Search for the cell housing the specified text and yield its [X, Y] center coordinate. 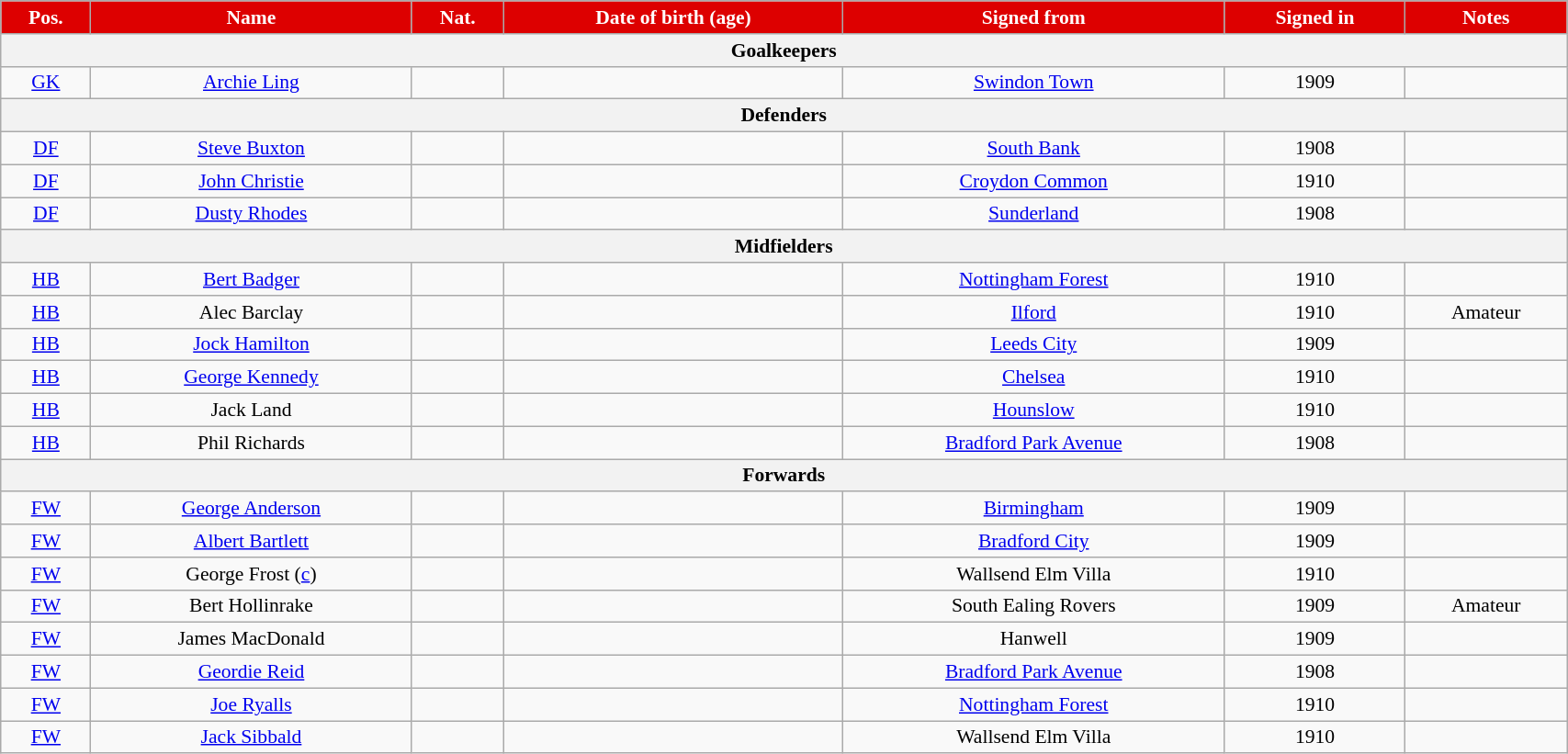
Defenders [784, 116]
James MacDonald [252, 639]
Bradford City [1033, 541]
Pos. [46, 17]
South Bank [1033, 149]
Notes [1486, 17]
Steve Buxton [252, 149]
Nat. [457, 17]
Bert Hollinrake [252, 606]
Signed from [1033, 17]
Chelsea [1033, 377]
Signed in [1315, 17]
Jack Sibbald [252, 737]
Phil Richards [252, 443]
Geordie Reid [252, 672]
Leeds City [1033, 344]
Date of birth (age) [674, 17]
Hounslow [1033, 411]
Albert Bartlett [252, 541]
Sunderland [1033, 214]
George Kennedy [252, 377]
Goalkeepers [784, 51]
Jack Land [252, 411]
Jock Hamilton [252, 344]
Bert Badger [252, 279]
GK [46, 83]
Midfielders [784, 247]
Dusty Rhodes [252, 214]
Croydon Common [1033, 181]
Archie Ling [252, 83]
Swindon Town [1033, 83]
Alec Barclay [252, 312]
Ilford [1033, 312]
South Ealing Rovers [1033, 606]
John Christie [252, 181]
Forwards [784, 476]
George Frost (c) [252, 574]
Name [252, 17]
Joe Ryalls [252, 704]
Hanwell [1033, 639]
Birmingham [1033, 509]
George Anderson [252, 509]
